Extract the [X, Y] coordinate from the center of the cell holding the provided text.  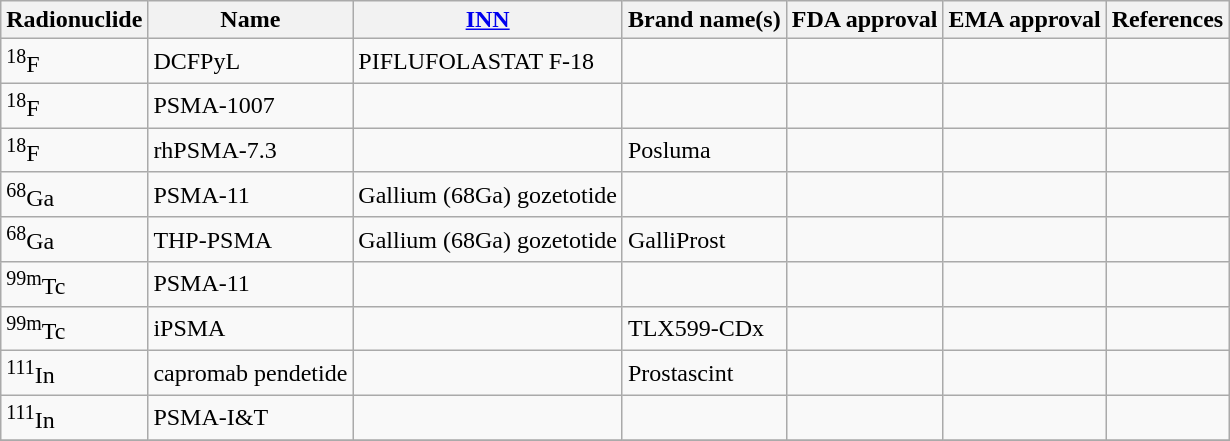
iPSMA [250, 328]
Posluma [704, 150]
TLX599-CDx [704, 328]
rhPSMA-7.3 [250, 150]
Name [250, 20]
PSMA-1007 [250, 106]
FDA approval [864, 20]
DCFPyL [250, 62]
EMA approval [1024, 20]
Brand name(s) [704, 20]
Radionuclide [74, 20]
References [1168, 20]
GalliProst [704, 240]
PSMA-I&T [250, 418]
INN [488, 20]
PIFLUFOLASTAT F-18 [488, 62]
capromab pendetide [250, 374]
Prostascint [704, 374]
THP-PSMA [250, 240]
